Scan for the cell matching the given text and deliver its [x, y] coordinate at center. 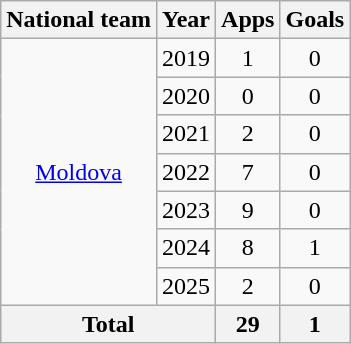
Moldova [79, 172]
7 [248, 172]
2022 [186, 172]
Apps [248, 20]
2024 [186, 248]
9 [248, 210]
29 [248, 324]
2019 [186, 58]
2023 [186, 210]
Goals [315, 20]
8 [248, 248]
National team [79, 20]
2021 [186, 134]
Total [108, 324]
Year [186, 20]
2025 [186, 286]
2020 [186, 96]
